Output the [x, y] coordinate of the center of the cell containing the given text.  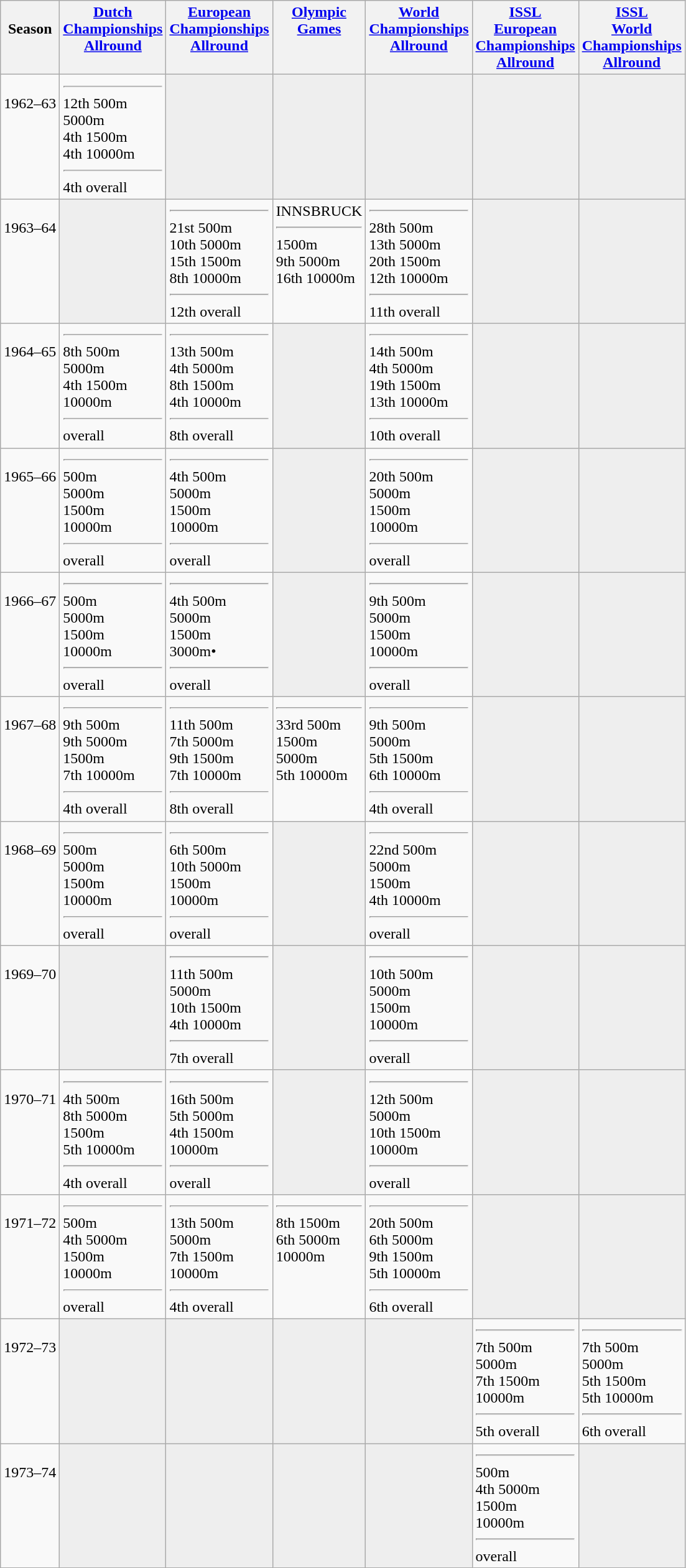
4th 500m 5000m 1500m 10000m overall [219, 510]
28th 500m 13th 5000m 20th 1500m 12th 10000m 11th overall [419, 261]
13th 500m 4th 5000m 8th 1500m 4th 10000m 8th overall [219, 386]
1970–71 [30, 1132]
1972–73 [30, 1381]
11th 500m 7th 5000m 9th 1500m 7th 10000m 8th overall [219, 759]
33rd 500m 1500m 5000m5th 10000m [319, 759]
1971–72 [30, 1256]
8th 500m 5000m 4th 1500m 10000m overall [113, 386]
16th 500m 5th 5000m 4th 1500m 10000m overall [219, 1132]
4th 500m 5000m 1500m 3000m• overall [219, 634]
12th 500m 5000m 4th 1500m 4th 10000m 4th overall [113, 137]
8th 1500m 6th 5000m 10000m [319, 1256]
9th 500m 5000m 5th 1500m 6th 10000m 4th overall [419, 759]
European Championships Allround [219, 37]
1969–70 [30, 1008]
Season [30, 37]
1963–64 [30, 261]
ISSL European Championships Allround [525, 37]
World Championships Allround [419, 37]
1973–74 [30, 1505]
21st 500m 10th 5000m 15th 1500m 8th 10000m 12th overall [219, 261]
22nd 500m 5000m 1500m 4th 10000m overall [419, 883]
4th 500m 8th 5000m 1500m 5th 10000m 4th overall [113, 1132]
9th 500m 5000m 1500m 10000m overall [419, 634]
10th 500m 5000m 1500m 10000m overall [419, 1008]
20th 500m 5000m 1500m 10000m overall [419, 510]
INNSBRUCK 1500m9th 5000m 16th 10000m [319, 261]
1962–63 [30, 137]
1964–65 [30, 386]
7th 500m 5000m 7th 1500m 10000m 5th overall [525, 1381]
1967–68 [30, 759]
ISSL World Championships Allround [632, 37]
20th 500m 6th 5000m 9th 1500m 5th 10000m 6th overall [419, 1256]
Olympic Games [319, 37]
9th 500m 9th 5000m 1500m 7th 10000m 4th overall [113, 759]
1965–66 [30, 510]
11th 500m 5000m 10th 1500m 4th 10000m 7th overall [219, 1008]
14th 500m 4th 5000m 19th 1500m 13th 10000m 10th overall [419, 386]
12th 500m 5000m 10th 1500m 10000m overall [419, 1132]
13th 500m 5000m 7th 1500m 10000m 4th overall [219, 1256]
7th 500m 5000m 5th 1500m 5th 10000m 6th overall [632, 1381]
1968–69 [30, 883]
6th 500m 10th 5000m 1500m 10000m overall [219, 883]
Dutch Championships Allround [113, 37]
1966–67 [30, 634]
